Return the [x, y] coordinate for the center point of the cell that contains the specified text.  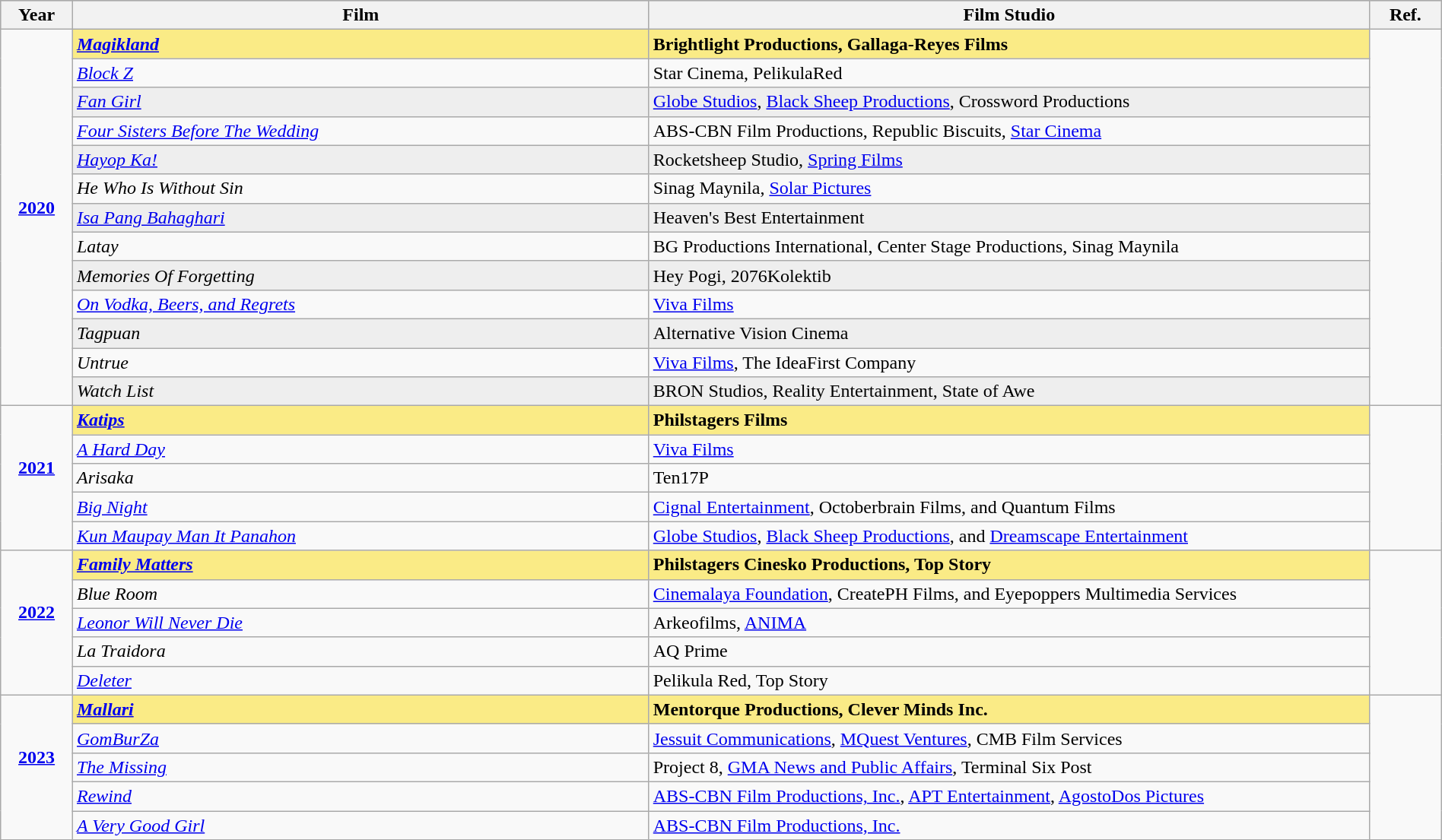
Fan Girl [360, 102]
Brightlight Productions, Gallaga-Reyes Films [1008, 44]
Katips [360, 420]
2022 [37, 623]
Hey Pogi, 2076Kolektib [1008, 275]
BG Productions International, Center Stage Productions, Sinag Maynila [1008, 246]
He Who Is Without Sin [360, 189]
Globe Studios, Black Sheep Productions, and Dreamscape Entertainment [1008, 536]
Arisaka [360, 478]
Film [360, 15]
On Vodka, Beers, and Regrets [360, 304]
La Traidora [360, 651]
Memories Of Forgetting [360, 275]
Tagpuan [360, 333]
Blue Room [360, 594]
ABS-CBN Film Productions, Inc. [1008, 825]
BRON Studios, Reality Entertainment, State of Awe [1008, 391]
Star Cinema, PelikulaRed [1008, 73]
AQ Prime [1008, 651]
Isa Pang Bahaghari [360, 217]
Alternative Vision Cinema [1008, 333]
Ref. [1405, 15]
Cignal Entertainment, Octoberbrain Films, and Quantum Films [1008, 507]
Kun Maupay Man It Panahon [360, 536]
Film Studio [1008, 15]
Rocketsheep Studio, Spring Films [1008, 160]
Arkeofilms, ANIMA [1008, 623]
2020 [37, 217]
GomBurZa [360, 738]
ABS-CBN Film Productions, Republic Biscuits, Star Cinema [1008, 131]
Jessuit Communications, MQuest Ventures, CMB Film Services [1008, 738]
Philstagers Films [1008, 420]
Leonor Will Never Die [360, 623]
Latay [360, 246]
Pelikula Red, Top Story [1008, 680]
Project 8, GMA News and Public Affairs, Terminal Six Post [1008, 767]
Rewind [360, 796]
ABS-CBN Film Productions, Inc., APT Entertainment, AgostoDos Pictures [1008, 796]
Viva Films, The IdeaFirst Company [1008, 363]
Globe Studios, Black Sheep Productions, Crossword Productions [1008, 102]
Philstagers Cinesko Productions, Top Story [1008, 565]
Hayop Ka! [360, 160]
Cinemalaya Foundation, CreatePH Films, and Eyepoppers Multimedia Services [1008, 594]
Four Sisters Before The Wedding [360, 131]
Magikland [360, 44]
Sinag Maynila, Solar Pictures [1008, 189]
The Missing [360, 767]
Heaven's Best Entertainment [1008, 217]
2023 [37, 767]
2021 [37, 478]
Ten17P [1008, 478]
Mentorque Productions, Clever Minds Inc. [1008, 709]
Big Night [360, 507]
Mallari [360, 709]
Untrue [360, 363]
Deleter [360, 680]
A Very Good Girl [360, 825]
Block Z [360, 73]
Family Matters [360, 565]
Year [37, 15]
A Hard Day [360, 449]
Watch List [360, 391]
